Capture the cell that displays the provided text and extract its [x, y] central coordinate. 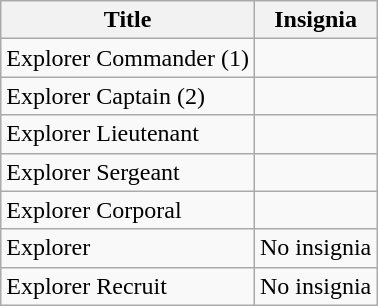
Explorer Recruit [128, 286]
Insignia [315, 20]
Explorer Corporal [128, 210]
Explorer Lieutenant [128, 134]
Explorer [128, 248]
Explorer Captain (2) [128, 96]
Title [128, 20]
Explorer Commander (1) [128, 58]
Explorer Sergeant [128, 172]
